For the text-containing cell, return its midpoint in [X, Y] coordinate format. 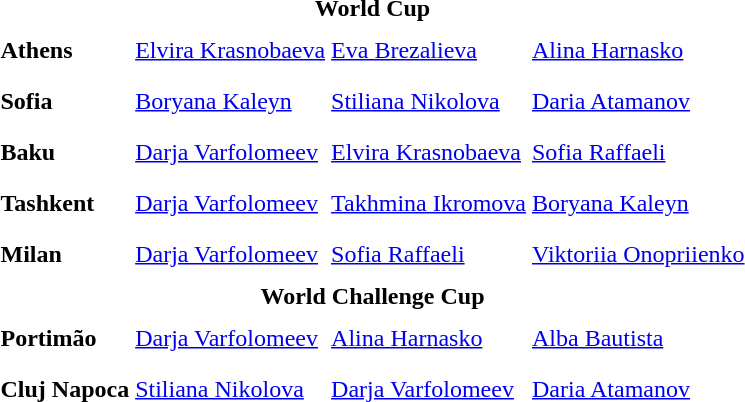
Boryana Kaleyn [230, 101]
Stiliana Nikolova [429, 101]
Takhmina Ikromova [429, 203]
Alina Harnasko [429, 338]
Sofia Raffaeli [429, 254]
Eva Brezalieva [429, 50]
